From the cell containing the given text, extract its center point as [X, Y] coordinate. 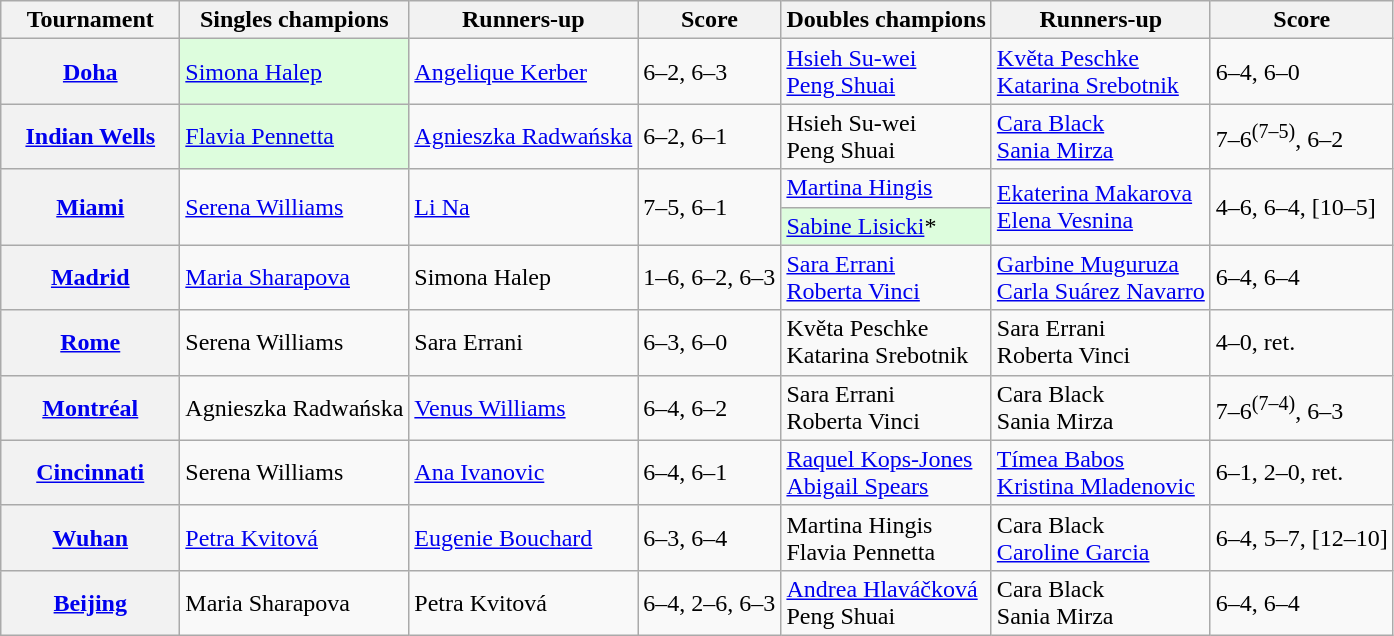
Ekaterina Makarova Elena Vesnina [1100, 207]
6–4, 6–0 [1302, 72]
7–5, 6–1 [710, 207]
Martina Hingis Flavia Pennetta [886, 538]
Garbine Muguruza Carla Suárez Navarro [1100, 278]
Ana Ivanovic [524, 472]
1–6, 6–2, 6–3 [710, 278]
6–2, 6–3 [710, 72]
Beijing [90, 602]
4–0, ret. [1302, 342]
Eugenie Bouchard [524, 538]
Wuhan [90, 538]
Tímea Babos Kristina Mladenovic [1100, 472]
Singles champions [294, 20]
6–3, 6–0 [710, 342]
Li Na [524, 207]
Venus Williams [524, 408]
6–4, 6–2 [710, 408]
6–4, 5–7, [12–10] [1302, 538]
Rome [90, 342]
7–6(7–4), 6–3 [1302, 408]
Martina Hingis [886, 188]
Cara Black Caroline Garcia [1100, 538]
Montréal [90, 408]
6–3, 6–4 [710, 538]
Tournament [90, 20]
Sara Errani [524, 342]
6–1, 2–0, ret. [1302, 472]
4–6, 6–4, [10–5] [1302, 207]
Doubles champions [886, 20]
Andrea Hlaváčková Peng Shuai [886, 602]
Raquel Kops-Jones Abigail Spears [886, 472]
Sabine Lisicki* [886, 226]
6–2, 6–1 [710, 136]
Indian Wells [90, 136]
Miami [90, 207]
Madrid [90, 278]
6–4, 2–6, 6–3 [710, 602]
Flavia Pennetta [294, 136]
Cincinnati [90, 472]
Angelique Kerber [524, 72]
7–6(7–5), 6–2 [1302, 136]
6–4, 6–1 [710, 472]
Doha [90, 72]
